Return [x, y] of the center of cell containing provided text 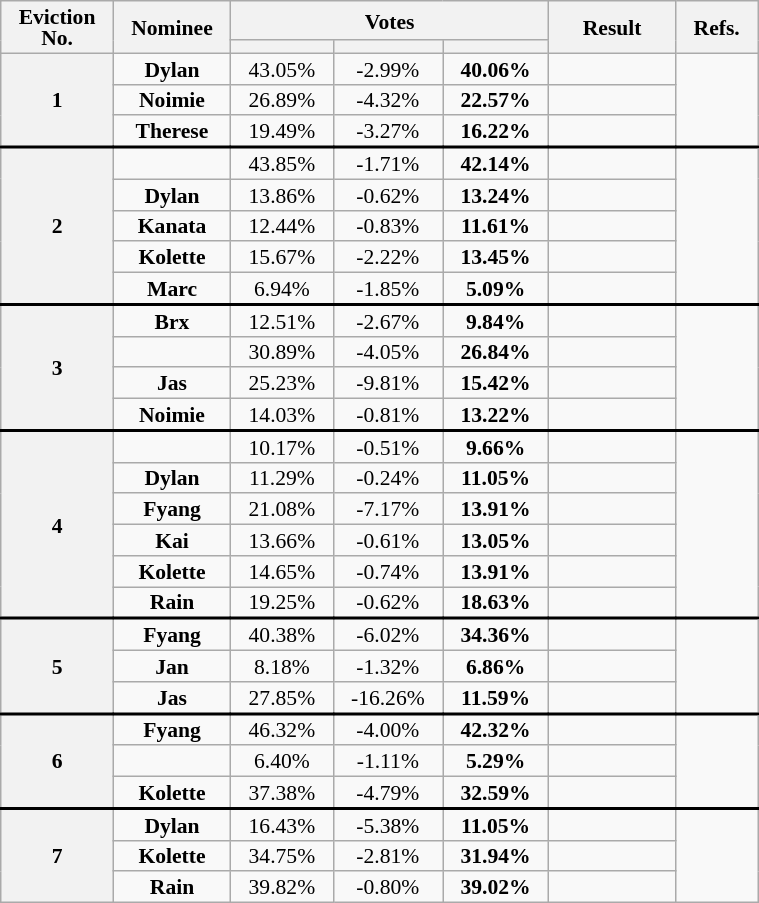
13.22% [496, 415]
-0.24% [388, 478]
Kai [172, 540]
-4.32% [388, 100]
-0.74% [388, 572]
37.38% [282, 793]
13.24% [496, 194]
-9.81% [388, 384]
34.75% [282, 856]
-1.71% [388, 163]
5.09% [496, 289]
13.66% [282, 540]
6.86% [496, 666]
46.32% [282, 730]
26.84% [496, 352]
16.22% [496, 132]
-1.32% [388, 666]
14.65% [282, 572]
19.49% [282, 132]
21.08% [282, 510]
42.32% [496, 730]
Nominee [172, 27]
13.45% [496, 258]
6.94% [282, 289]
-1.11% [388, 762]
-4.00% [388, 730]
3 [58, 368]
-3.27% [388, 132]
40.38% [282, 635]
42.14% [496, 163]
18.63% [496, 603]
19.25% [282, 603]
-0.61% [388, 540]
-4.79% [388, 793]
31.94% [496, 856]
12.51% [282, 321]
9.66% [496, 447]
-6.02% [388, 635]
30.89% [282, 352]
-1.85% [388, 289]
1 [58, 100]
5.29% [496, 762]
5 [58, 666]
-2.67% [388, 321]
-5.38% [388, 825]
2 [58, 226]
Eviction No. [58, 27]
-0.51% [388, 447]
8.18% [282, 666]
15.67% [282, 258]
10.17% [282, 447]
12.44% [282, 226]
39.82% [282, 888]
34.36% [496, 635]
6 [58, 762]
-0.81% [388, 415]
-4.05% [388, 352]
Refs. [717, 27]
Votes [390, 20]
9.84% [496, 321]
22.57% [496, 100]
11.59% [496, 698]
32.59% [496, 793]
-2.99% [388, 68]
-2.81% [388, 856]
-0.83% [388, 226]
-0.80% [388, 888]
43.85% [282, 163]
39.02% [496, 888]
7 [58, 856]
15.42% [496, 384]
13.86% [282, 194]
16.43% [282, 825]
43.05% [282, 68]
27.85% [282, 698]
-2.22% [388, 258]
Jan [172, 666]
11.29% [282, 478]
6.40% [282, 762]
4 [58, 525]
26.89% [282, 100]
13.05% [496, 540]
14.03% [282, 415]
25.23% [282, 384]
-16.26% [388, 698]
11.61% [496, 226]
Kanata [172, 226]
40.06% [496, 68]
Therese [172, 132]
Brx [172, 321]
Marc [172, 289]
-7.17% [388, 510]
Result [612, 27]
